Determine the (X, Y) coordinate at the center of the cell enclosing the given text.  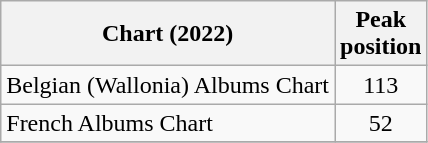
French Albums Chart (168, 123)
Peakposition (380, 34)
Chart (2022) (168, 34)
Belgian (Wallonia) Albums Chart (168, 85)
52 (380, 123)
113 (380, 85)
